Provide the [X, Y] coordinate of the cell's center where the given text is located.  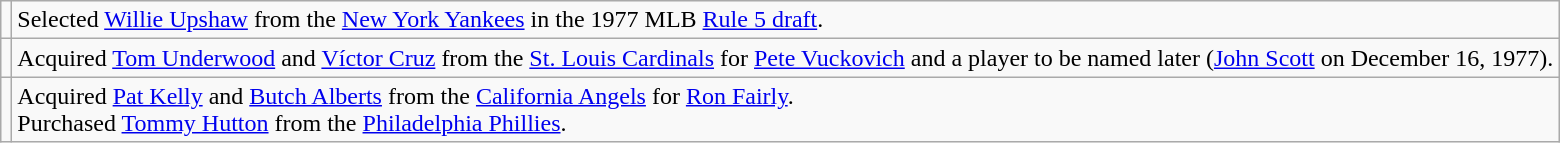
Selected Willie Upshaw from the New York Yankees in the 1977 MLB Rule 5 draft. [786, 20]
Acquired Pat Kelly and Butch Alberts from the California Angels for Ron Fairly. Purchased Tommy Hutton from the Philadelphia Phillies. [786, 110]
